Pinpoint the cell where the given text exists, returning its [x, y] midpoint coordinate. 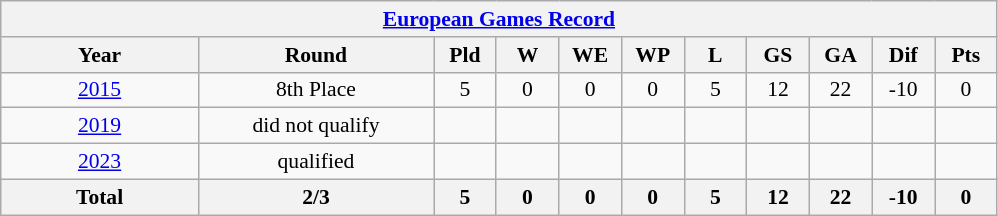
qualified [316, 162]
2023 [100, 162]
Pld [466, 55]
GS [778, 55]
Pts [966, 55]
Round [316, 55]
WP [652, 55]
Total [100, 197]
W [528, 55]
European Games Record [499, 19]
did not qualify [316, 126]
2015 [100, 90]
WE [590, 55]
Year [100, 55]
L [716, 55]
2/3 [316, 197]
8th Place [316, 90]
2019 [100, 126]
Dif [904, 55]
GA [840, 55]
